Return (X, Y) of the center of cell containing provided text 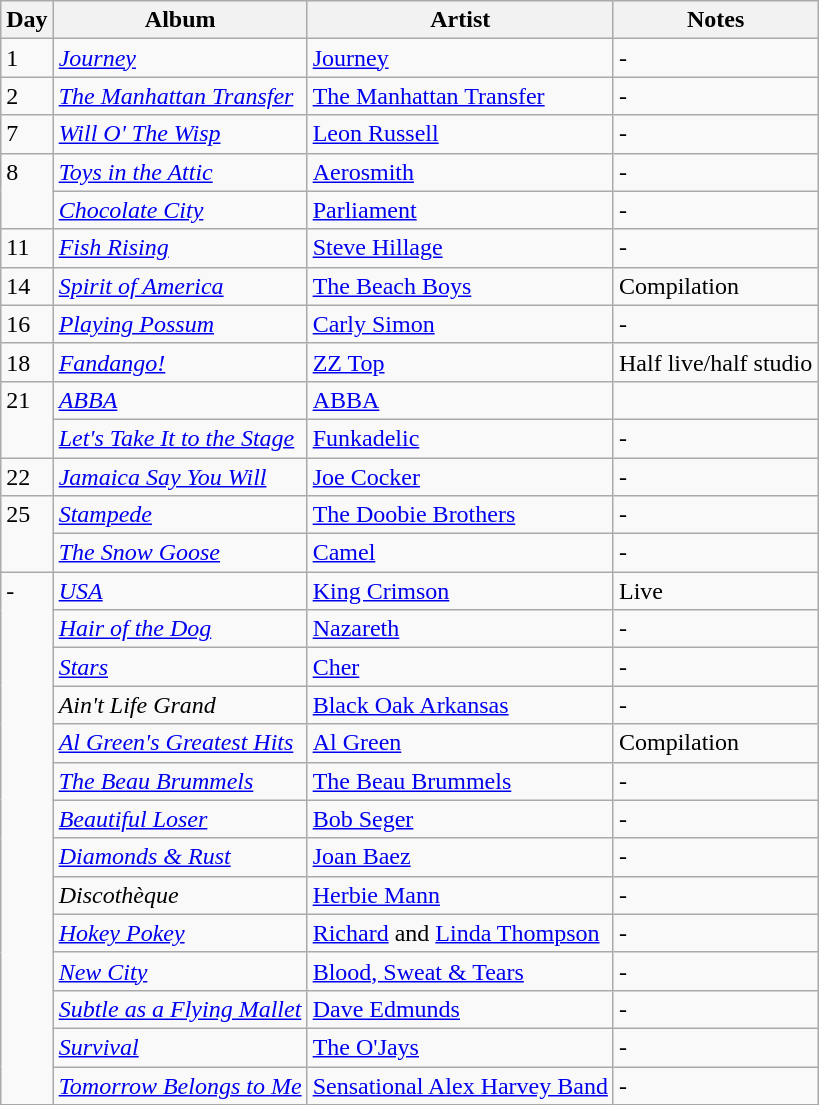
Funkadelic (460, 438)
Camel (460, 553)
Fish Rising (180, 248)
Spirit of America (180, 286)
The Beach Boys (460, 286)
Hokey Pokey (180, 933)
The O'Jays (460, 1047)
Nazareth (460, 629)
Discothèque (180, 895)
Herbie Mann (460, 895)
Black Oak Arkansas (460, 705)
Cher (460, 667)
Live (715, 591)
Ain't Life Grand (180, 705)
Steve Hillage (460, 248)
Aerosmith (460, 172)
Joe Cocker (460, 477)
USA (180, 591)
1 (27, 58)
ZZ Top (460, 362)
8 (27, 191)
Parliament (460, 210)
Beautiful Loser (180, 819)
Artist (460, 20)
Al Green (460, 743)
2 (27, 96)
Let's Take It to the Stage (180, 438)
Toys in the Attic (180, 172)
Half live/half studio (715, 362)
Stars (180, 667)
16 (27, 324)
King Crimson (460, 591)
Tomorrow Belongs to Me (180, 1085)
Subtle as a Flying Mallet (180, 1009)
Richard and Linda Thompson (460, 933)
25 (27, 534)
21 (27, 419)
Stampede (180, 515)
Will O' The Wisp (180, 134)
Leon Russell (460, 134)
Notes (715, 20)
The Snow Goose (180, 553)
Bob Seger (460, 819)
Blood, Sweat & Tears (460, 971)
Album (180, 20)
New City (180, 971)
18 (27, 362)
Carly Simon (460, 324)
Survival (180, 1047)
Al Green's Greatest Hits (180, 743)
Diamonds & Rust (180, 857)
7 (27, 134)
Playing Possum (180, 324)
11 (27, 248)
The Doobie Brothers (460, 515)
Jamaica Say You Will (180, 477)
22 (27, 477)
Chocolate City (180, 210)
Dave Edmunds (460, 1009)
14 (27, 286)
Sensational Alex Harvey Band (460, 1085)
Day (27, 20)
Joan Baez (460, 857)
Hair of the Dog (180, 629)
Fandango! (180, 362)
